From the cell containing the given text, extract its center point as [X, Y] coordinate. 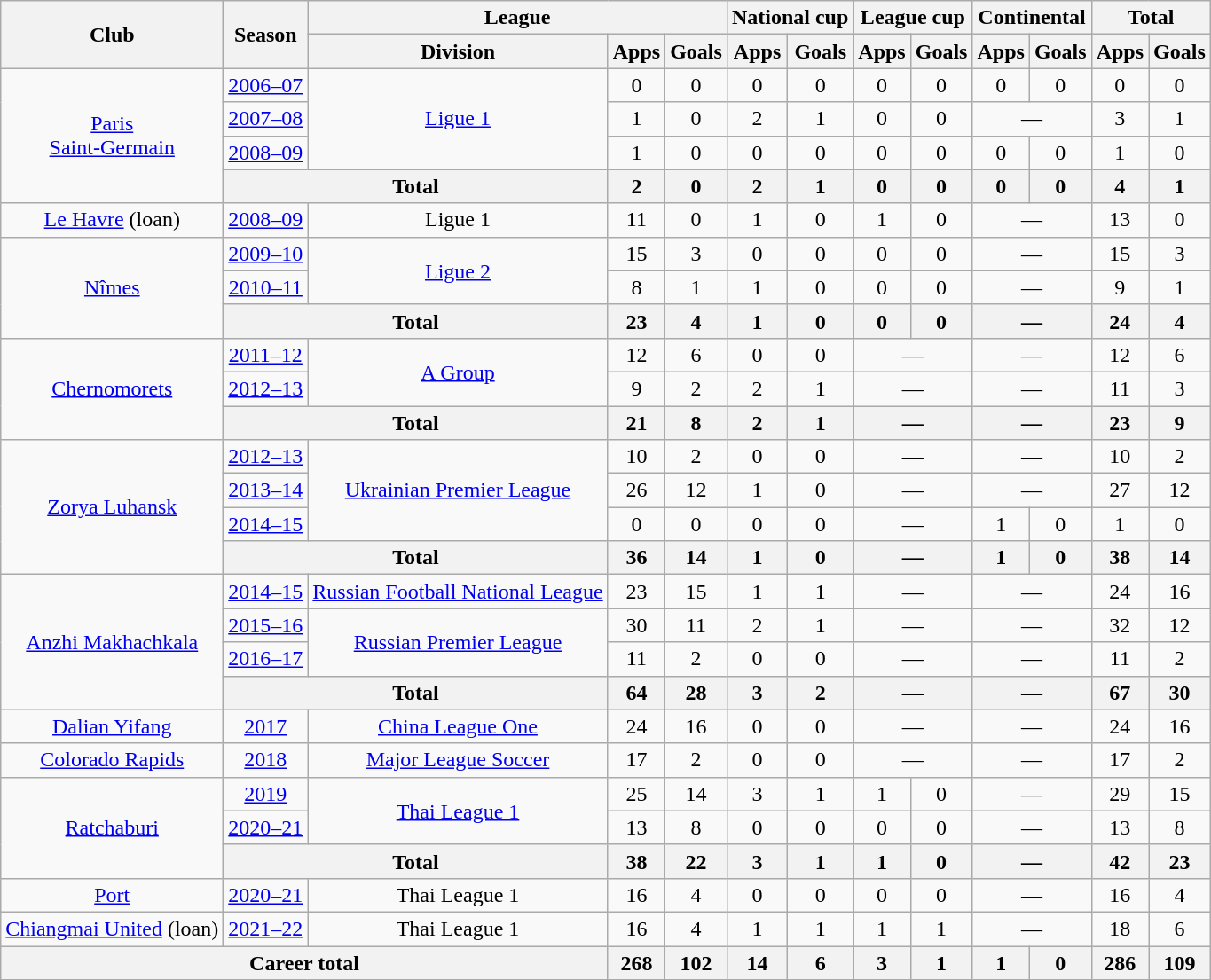
109 [1180, 962]
2013–14 [266, 490]
Dalian Yifang [112, 726]
26 [636, 490]
2017 [266, 726]
25 [636, 794]
2016–17 [266, 659]
18 [1120, 929]
29 [1120, 794]
36 [636, 558]
League cup [913, 18]
Paris Saint-Germain [112, 136]
2007–08 [266, 119]
28 [696, 693]
22 [696, 861]
A Group [458, 372]
32 [1120, 625]
Ratchaburi [112, 827]
Season [266, 35]
Club [112, 35]
2010–11 [266, 287]
Chiangmai United (loan) [112, 929]
2009–10 [266, 254]
2011–12 [266, 355]
Chernomorets [112, 388]
67 [1120, 693]
2006–07 [266, 85]
286 [1120, 962]
2019 [266, 794]
268 [636, 962]
102 [696, 962]
League [518, 18]
21 [636, 423]
National cup [790, 18]
64 [636, 693]
Russian Football National League [458, 592]
Colorado Rapids [112, 760]
Ligue 2 [458, 270]
Continental [1032, 18]
China League One [458, 726]
Career total [304, 962]
Major League Soccer [458, 760]
Le Havre (loan) [112, 220]
27 [1120, 490]
2021–22 [266, 929]
2015–16 [266, 625]
Port [112, 895]
2018 [266, 760]
Russian Premier League [458, 642]
Division [458, 51]
Nîmes [112, 287]
Zorya Luhansk [112, 507]
42 [1120, 861]
Ukrainian Premier League [458, 490]
Anzhi Makhachkala [112, 642]
